Search for the cell housing the specified text and yield its [X, Y] center coordinate. 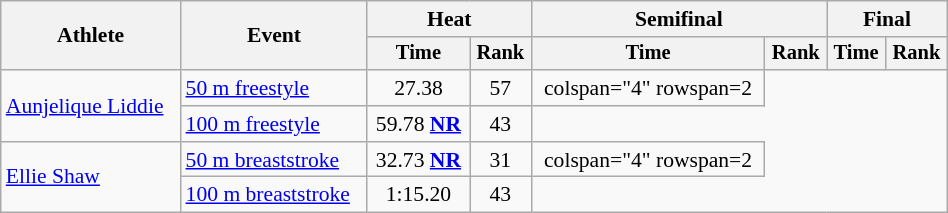
1:15.20 [418, 195]
31 [501, 160]
Semifinal [678, 19]
Final [888, 19]
27.38 [418, 88]
Heat [449, 19]
100 m freestyle [274, 124]
100 m breaststroke [274, 195]
32.73 NR [418, 160]
Aunjelique Liddie [91, 106]
50 m breaststroke [274, 160]
50 m freestyle [274, 88]
Ellie Shaw [91, 178]
59.78 NR [418, 124]
Event [274, 36]
57 [501, 88]
Athlete [91, 36]
